Search for the cell housing the specified text and yield its [X, Y] center coordinate. 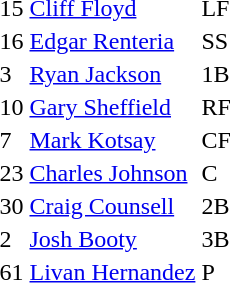
Edgar Renteria [112, 41]
Charles Johnson [112, 173]
Craig Counsell [112, 206]
Gary Sheffield [112, 107]
Mark Kotsay [112, 140]
Josh Booty [112, 239]
Ryan Jackson [112, 74]
